Detect which cell encompasses the target text, then output its [x, y] center coordinate. 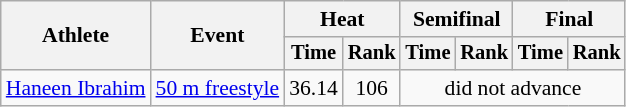
Haneen Ibrahim [76, 88]
Heat [342, 19]
Final [569, 19]
Athlete [76, 36]
Event [218, 36]
Semifinal [456, 19]
36.14 [314, 88]
50 m freestyle [218, 88]
did not advance [512, 88]
106 [372, 88]
